Return (X, Y) of the center of cell containing provided text 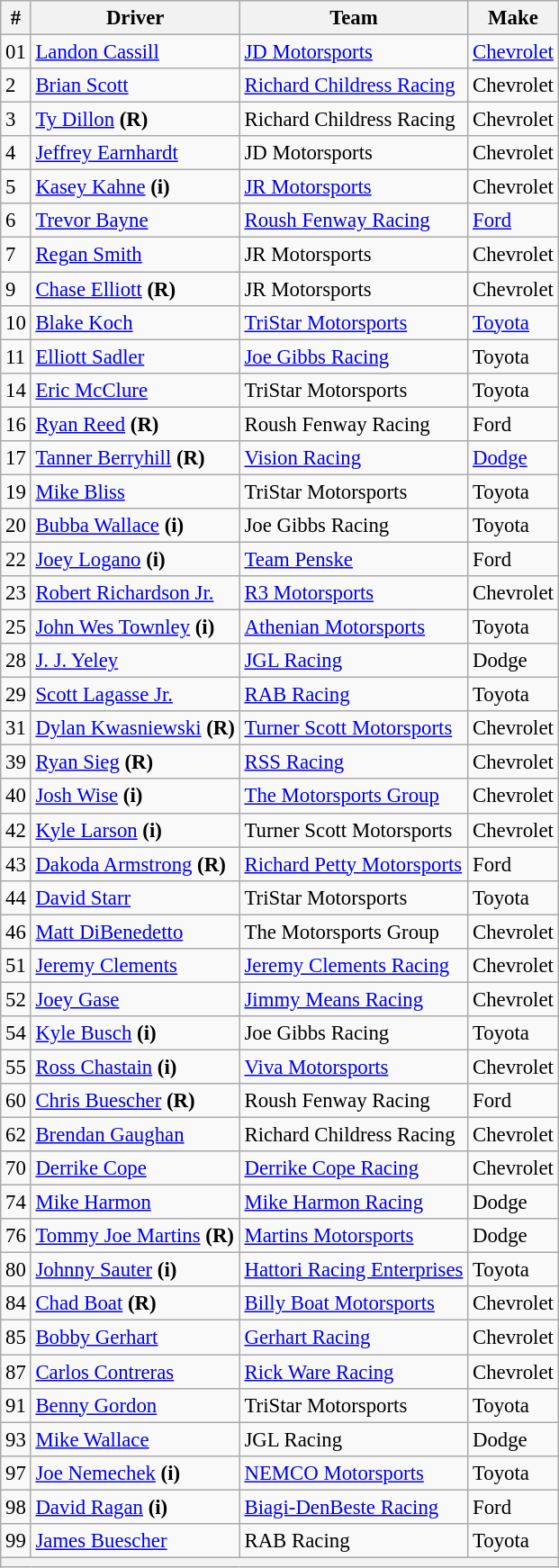
Ryan Reed (R) (135, 424)
# (16, 18)
J. J. Yeley (135, 661)
70 (16, 1168)
David Starr (135, 897)
Carlos Contreras (135, 1372)
Richard Petty Motorsports (354, 864)
Mike Wallace (135, 1439)
Bobby Gerhart (135, 1338)
87 (16, 1372)
23 (16, 593)
Jeremy Clements (135, 966)
22 (16, 559)
John Wes Townley (i) (135, 627)
60 (16, 1101)
91 (16, 1405)
6 (16, 221)
7 (16, 255)
Brian Scott (135, 86)
Derrike Cope Racing (354, 1168)
54 (16, 1033)
17 (16, 458)
93 (16, 1439)
16 (16, 424)
Scott Lagasse Jr. (135, 695)
Brendan Gaughan (135, 1135)
Landon Cassill (135, 52)
Joey Logano (i) (135, 559)
Johnny Sauter (i) (135, 1270)
Make (513, 18)
Mike Bliss (135, 491)
29 (16, 695)
85 (16, 1338)
9 (16, 289)
46 (16, 932)
80 (16, 1270)
01 (16, 52)
40 (16, 797)
Joe Nemechek (i) (135, 1473)
Kyle Busch (i) (135, 1033)
Vision Racing (354, 458)
11 (16, 356)
2 (16, 86)
14 (16, 390)
Mike Harmon (135, 1203)
20 (16, 526)
10 (16, 322)
55 (16, 1067)
Matt DiBenedetto (135, 932)
Joey Gase (135, 999)
Kasey Kahne (i) (135, 187)
Trevor Bayne (135, 221)
74 (16, 1203)
43 (16, 864)
31 (16, 728)
Jimmy Means Racing (354, 999)
Hattori Racing Enterprises (354, 1270)
Dylan Kwasniewski (R) (135, 728)
3 (16, 120)
19 (16, 491)
Biagi-DenBeste Racing (354, 1507)
Tommy Joe Martins (R) (135, 1236)
Gerhart Racing (354, 1338)
Mike Harmon Racing (354, 1203)
David Ragan (i) (135, 1507)
25 (16, 627)
5 (16, 187)
Jeremy Clements Racing (354, 966)
James Buescher (135, 1541)
Derrike Cope (135, 1168)
Dakoda Armstrong (R) (135, 864)
Billy Boat Motorsports (354, 1304)
99 (16, 1541)
Team (354, 18)
Josh Wise (i) (135, 797)
44 (16, 897)
R3 Motorsports (354, 593)
42 (16, 830)
Regan Smith (135, 255)
RSS Racing (354, 762)
Ross Chastain (i) (135, 1067)
Chase Elliott (R) (135, 289)
Bubba Wallace (i) (135, 526)
28 (16, 661)
Team Penske (354, 559)
98 (16, 1507)
Chris Buescher (R) (135, 1101)
62 (16, 1135)
Eric McClure (135, 390)
Martins Motorsports (354, 1236)
76 (16, 1236)
Robert Richardson Jr. (135, 593)
Athenian Motorsports (354, 627)
Chad Boat (R) (135, 1304)
Tanner Berryhill (R) (135, 458)
Benny Gordon (135, 1405)
Ty Dillon (R) (135, 120)
4 (16, 153)
97 (16, 1473)
51 (16, 966)
Ryan Sieg (R) (135, 762)
Blake Koch (135, 322)
Driver (135, 18)
52 (16, 999)
Rick Ware Racing (354, 1372)
Elliott Sadler (135, 356)
39 (16, 762)
Kyle Larson (i) (135, 830)
84 (16, 1304)
Viva Motorsports (354, 1067)
Jeffrey Earnhardt (135, 153)
NEMCO Motorsports (354, 1473)
